Scan for the cell matching the given text and deliver its [x, y] coordinate at center. 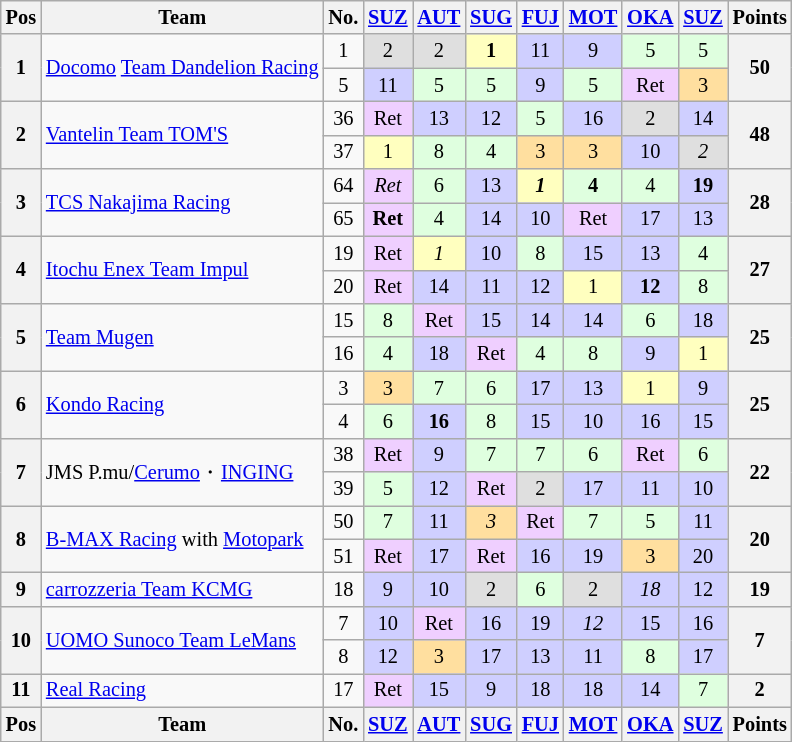
Vantelin Team TOM'S [182, 134]
UOMO Sunoco Team LeMans [182, 640]
28 [760, 202]
TCS Nakajima Racing [182, 202]
65 [344, 219]
39 [344, 489]
37 [344, 152]
carrozzeria Team KCMG [182, 589]
JMS P.mu/Cerumo・INGING [182, 472]
38 [344, 455]
36 [344, 118]
Kondo Racing [182, 404]
27 [760, 270]
51 [344, 556]
Real Racing [182, 690]
Itochu Enex Team Impul [182, 270]
Team Mugen [182, 336]
48 [760, 134]
B-MAX Racing with Motopark [182, 538]
Docomo Team Dandelion Racing [182, 68]
22 [760, 472]
64 [344, 186]
